Determine the (x, y) coordinate at the center of the cell enclosing the given text.  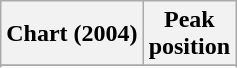
Chart (2004) (72, 34)
Peakposition (189, 34)
